Find where the given text appears and provide that cell's center as (x, y) coordinate. 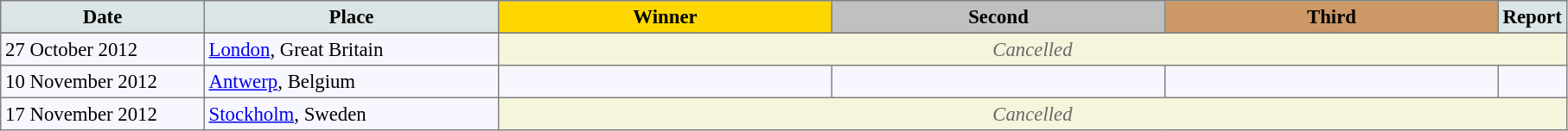
10 November 2012 (103, 82)
Place (351, 17)
Second (998, 17)
Antwerp, Belgium (351, 82)
Winner (666, 17)
Report (1532, 17)
27 October 2012 (103, 49)
Date (103, 17)
17 November 2012 (103, 114)
Stockholm, Sweden (351, 114)
London, Great Britain (351, 49)
Third (1332, 17)
